Search for the cell housing the specified text and yield its [x, y] center coordinate. 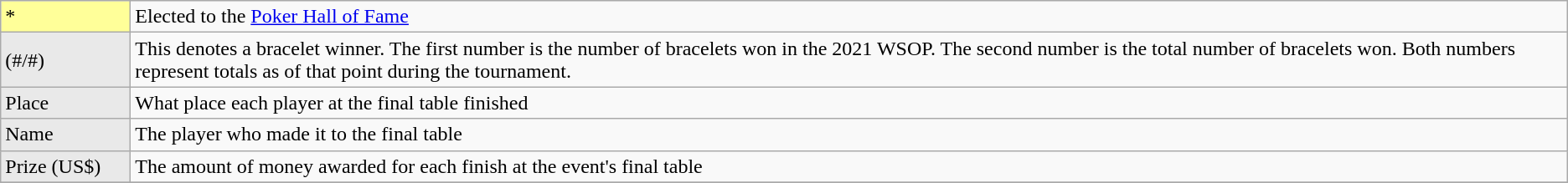
Elected to the Poker Hall of Fame [849, 17]
(#/#) [65, 60]
The amount of money awarded for each finish at the event's final table [849, 166]
The player who made it to the final table [849, 135]
What place each player at the final table finished [849, 103]
Name [65, 135]
* [65, 17]
Prize (US$) [65, 166]
Place [65, 103]
